Identify which cell holds the provided text, then report its (X, Y) central coordinate. 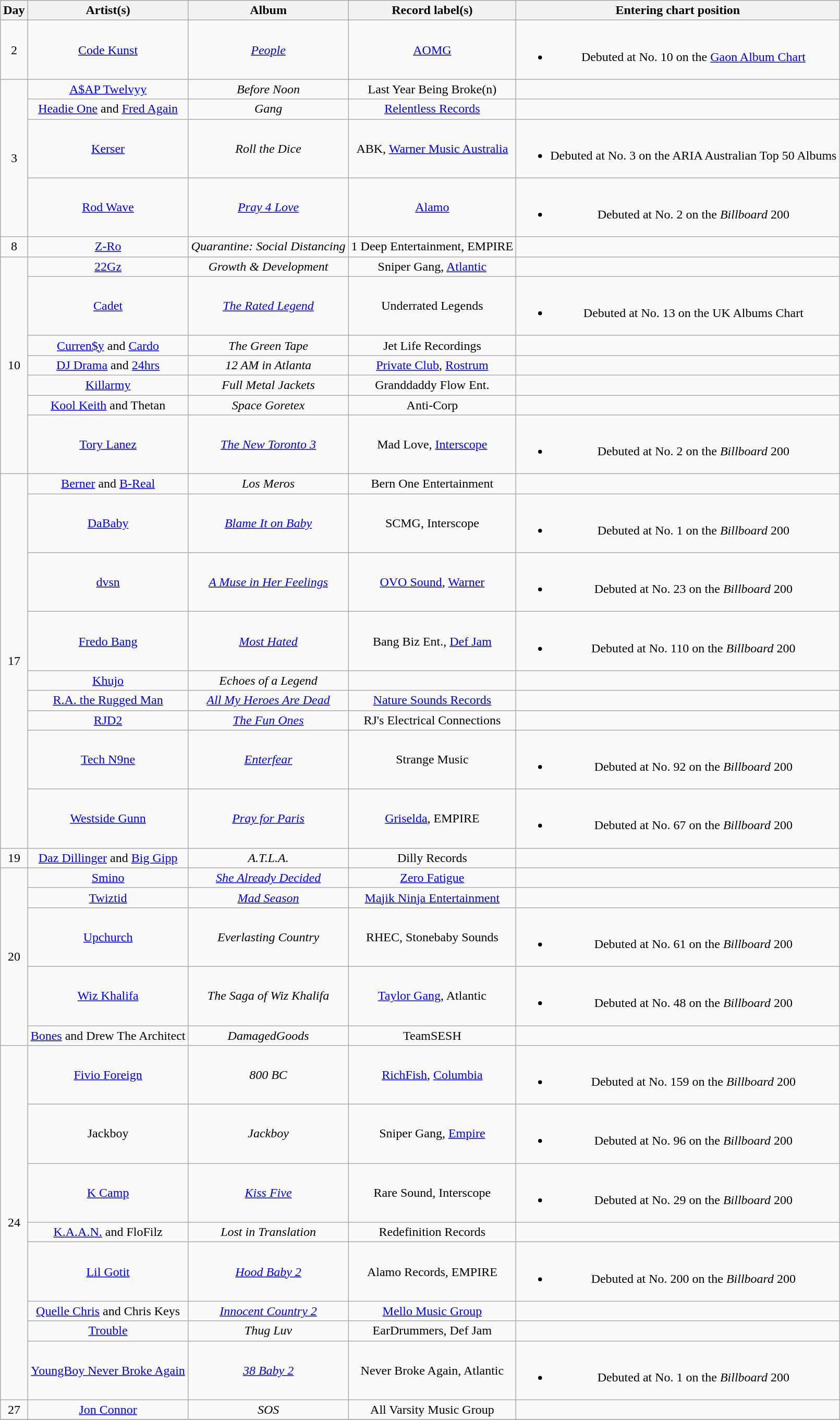
Smino (108, 878)
Debuted at No. 48 on the Billboard 200 (678, 996)
Echoes of a Legend (268, 681)
38 Baby 2 (268, 1370)
Cadet (108, 306)
Bones and Drew The Architect (108, 1035)
TeamSESH (432, 1035)
Most Hated (268, 641)
Headie One and Fred Again (108, 109)
A.T.L.A. (268, 858)
Killarmy (108, 385)
The Saga of Wiz Khalifa (268, 996)
Gang (268, 109)
All My Heroes Are Dead (268, 700)
Kerser (108, 148)
Lost in Translation (268, 1232)
YoungBoy Never Broke Again (108, 1370)
Jon Connor (108, 1410)
Quelle Chris and Chris Keys (108, 1311)
Fredo Bang (108, 641)
Full Metal Jackets (268, 385)
dvsn (108, 582)
RHEC, Stonebaby Sounds (432, 937)
Lil Gotit (108, 1271)
Majik Ninja Entertainment (432, 897)
Debuted at No. 29 on the Billboard 200 (678, 1193)
Before Noon (268, 89)
The Rated Legend (268, 306)
The Fun Ones (268, 720)
DaBaby (108, 524)
AOMG (432, 50)
DamagedGoods (268, 1035)
Innocent Country 2 (268, 1311)
12 AM in Atlanta (268, 365)
RJD2 (108, 720)
20 (14, 956)
Hood Baby 2 (268, 1271)
Fivio Foreign (108, 1075)
Alamo (432, 208)
Khujo (108, 681)
OVO Sound, Warner (432, 582)
She Already Decided (268, 878)
Thug Luv (268, 1331)
ABK, Warner Music Australia (432, 148)
Sniper Gang, Empire (432, 1134)
Trouble (108, 1331)
Tory Lanez (108, 444)
800 BC (268, 1075)
19 (14, 858)
SCMG, Interscope (432, 524)
Never Broke Again, Atlantic (432, 1370)
22Gz (108, 266)
A$AP Twelvyy (108, 89)
Roll the Dice (268, 148)
Kool Keith and Thetan (108, 405)
Debuted at No. 92 on the Billboard 200 (678, 759)
Last Year Being Broke(n) (432, 89)
Granddaddy Flow Ent. (432, 385)
Mad Season (268, 897)
EarDrummers, Def Jam (432, 1331)
1 Deep Entertainment, EMPIRE (432, 247)
Kiss Five (268, 1193)
Upchurch (108, 937)
8 (14, 247)
DJ Drama and 24hrs (108, 365)
17 (14, 661)
RJ's Electrical Connections (432, 720)
Space Goretex (268, 405)
Dilly Records (432, 858)
Bern One Entertainment (432, 484)
K.A.A.N. and FloFilz (108, 1232)
Blame It on Baby (268, 524)
Debuted at No. 159 on the Billboard 200 (678, 1075)
RichFish, Columbia (432, 1075)
Twiztid (108, 897)
A Muse in Her Feelings (268, 582)
Pray for Paris (268, 819)
Redefinition Records (432, 1232)
Zero Fatigue (432, 878)
Relentless Records (432, 109)
10 (14, 365)
Enterfear (268, 759)
Westside Gunn (108, 819)
24 (14, 1223)
Debuted at No. 61 on the Billboard 200 (678, 937)
All Varsity Music Group (432, 1410)
27 (14, 1410)
Nature Sounds Records (432, 700)
The New Toronto 3 (268, 444)
Debuted at No. 67 on the Billboard 200 (678, 819)
Entering chart position (678, 10)
Alamo Records, EMPIRE (432, 1271)
Daz Dillinger and Big Gipp (108, 858)
Strange Music (432, 759)
The Green Tape (268, 345)
Anti-Corp (432, 405)
R.A. the Rugged Man (108, 700)
Quarantine: Social Distancing (268, 247)
2 (14, 50)
Growth & Development (268, 266)
Artist(s) (108, 10)
3 (14, 158)
Griselda, EMPIRE (432, 819)
Day (14, 10)
Debuted at No. 3 on the ARIA Australian Top 50 Albums (678, 148)
Bang Biz Ent., Def Jam (432, 641)
People (268, 50)
Debuted at No. 10 on the Gaon Album Chart (678, 50)
Berner and B-Real (108, 484)
Los Meros (268, 484)
Tech N9ne (108, 759)
Z-Ro (108, 247)
Album (268, 10)
Curren$y and Cardo (108, 345)
Rod Wave (108, 208)
Mad Love, Interscope (432, 444)
Debuted at No. 23 on the Billboard 200 (678, 582)
Taylor Gang, Atlantic (432, 996)
Code Kunst (108, 50)
Everlasting Country (268, 937)
K Camp (108, 1193)
Debuted at No. 96 on the Billboard 200 (678, 1134)
Wiz Khalifa (108, 996)
Pray 4 Love (268, 208)
Record label(s) (432, 10)
Private Club, Rostrum (432, 365)
Mello Music Group (432, 1311)
Debuted at No. 13 on the UK Albums Chart (678, 306)
Underrated Legends (432, 306)
Debuted at No. 110 on the Billboard 200 (678, 641)
Rare Sound, Interscope (432, 1193)
SOS (268, 1410)
Debuted at No. 200 on the Billboard 200 (678, 1271)
Jet Life Recordings (432, 345)
Sniper Gang, Atlantic (432, 266)
